Determine the (x, y) coordinate at the center of the cell enclosing the given text.  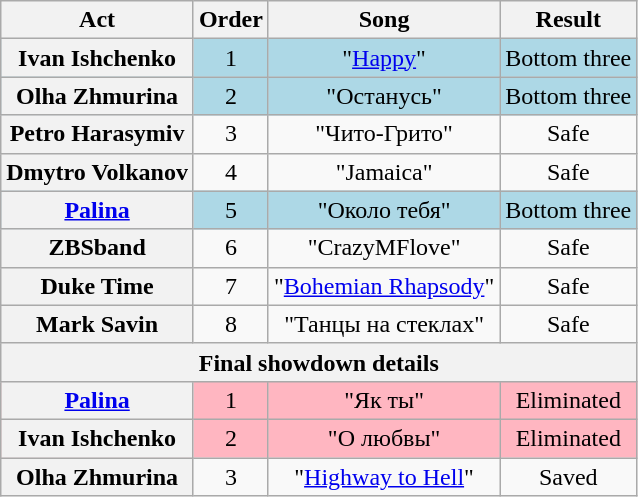
"Highway to Hell" (384, 477)
"О любвы" (384, 438)
5 (230, 210)
Duke Time (98, 286)
Mark Savin (98, 324)
Petro Harasymiv (98, 134)
6 (230, 248)
Order (230, 20)
4 (230, 172)
"Останусь" (384, 96)
"Bohemian Rhapsody" (384, 286)
Dmytro Volkanov (98, 172)
"Чито-Грито" (384, 134)
8 (230, 324)
"Happy" (384, 58)
ZBSband (98, 248)
7 (230, 286)
Result (568, 20)
Saved (568, 477)
"CrazyMFlove" (384, 248)
"Танцы на стеклах" (384, 324)
"Як ты" (384, 400)
Final showdown details (319, 362)
"Около тебя" (384, 210)
Act (98, 20)
"Jamaica" (384, 172)
Song (384, 20)
